Locate the cell with the specified text and output its (X, Y) center coordinate. 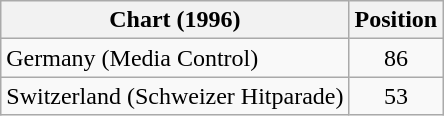
53 (396, 96)
Position (396, 20)
Switzerland (Schweizer Hitparade) (175, 96)
86 (396, 58)
Chart (1996) (175, 20)
Germany (Media Control) (175, 58)
